Search for the cell housing the specified text and yield its [x, y] center coordinate. 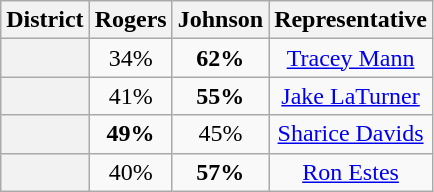
34% [130, 58]
Rogers [130, 20]
41% [130, 96]
45% [220, 134]
62% [220, 58]
Jake LaTurner [351, 96]
Representative [351, 20]
Sharice Davids [351, 134]
Ron Estes [351, 172]
Johnson [220, 20]
57% [220, 172]
55% [220, 96]
40% [130, 172]
49% [130, 134]
Tracey Mann [351, 58]
District [45, 20]
